From the cell containing the given text, extract its center point as (X, Y) coordinate. 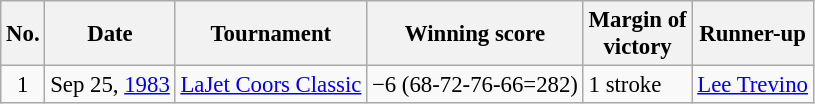
−6 (68-72-76-66=282) (476, 85)
Runner-up (752, 34)
Tournament (271, 34)
1 stroke (638, 85)
Winning score (476, 34)
Margin ofvictory (638, 34)
LaJet Coors Classic (271, 85)
Sep 25, 1983 (110, 85)
Lee Trevino (752, 85)
No. (23, 34)
Date (110, 34)
1 (23, 85)
